For the text-containing cell, return its midpoint in [X, Y] coordinate format. 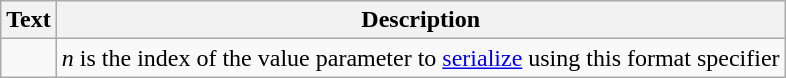
n is the index of the value parameter to serialize using this format specifier [420, 58]
Description [420, 20]
Text [29, 20]
